For the text-containing cell, return its midpoint in [X, Y] coordinate format. 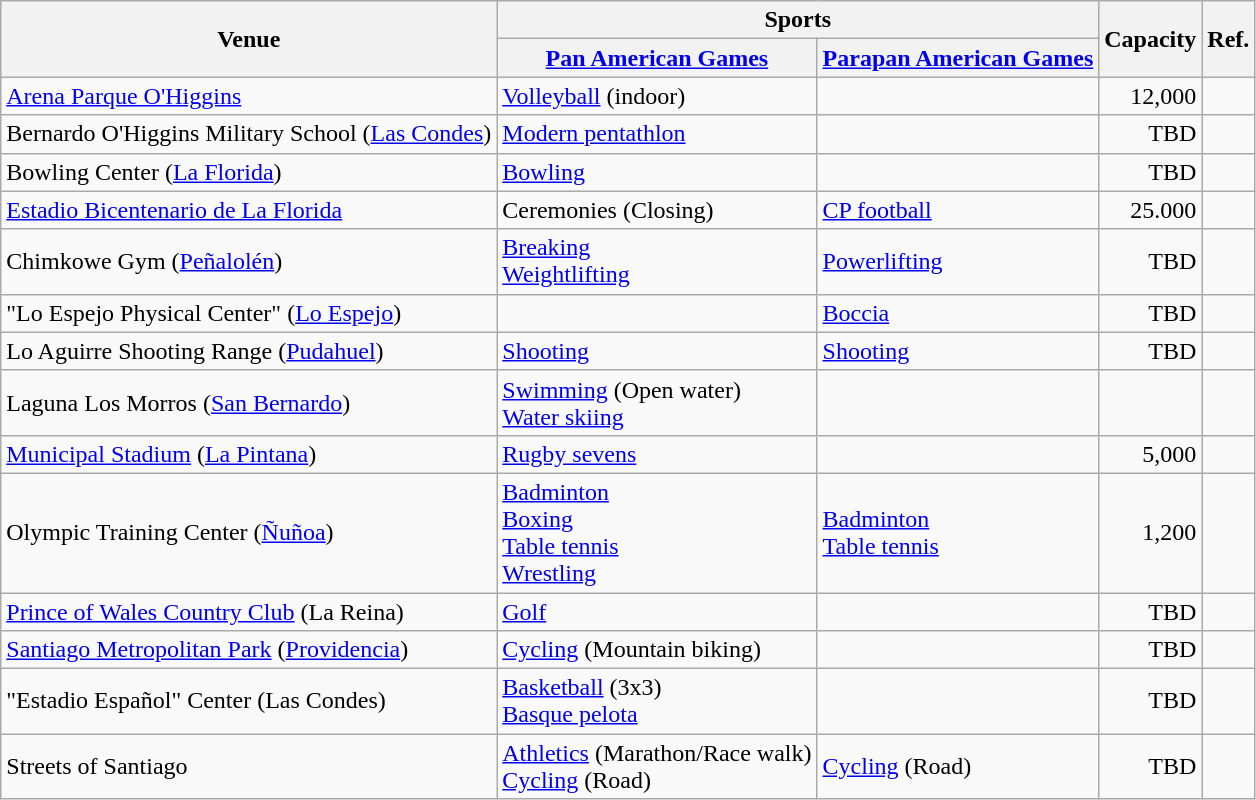
CP football [958, 210]
BreakingWeightlifting [657, 262]
Cycling (Road) [958, 766]
Cycling (Mountain biking) [657, 650]
BadmintonBoxingTable tennisWrestling [657, 532]
5,000 [1150, 454]
Bernardo O'Higgins Military School (Las Condes) [249, 134]
Laguna Los Morros (San Bernardo) [249, 402]
Lo Aguirre Shooting Range (Pudahuel) [249, 351]
Modern pentathlon [657, 134]
Municipal Stadium (La Pintana) [249, 454]
Athletics (Marathon/Race walk)Cycling (Road) [657, 766]
Ceremonies (Closing) [657, 210]
Olympic Training Center (Ñuñoa) [249, 532]
Golf [657, 611]
Chimkowe Gym (Peñalolén) [249, 262]
Prince of Wales Country Club (La Reina) [249, 611]
Capacity [1150, 39]
Bowling Center (La Florida) [249, 172]
Volleyball (indoor) [657, 96]
Pan American Games [657, 58]
1,200 [1150, 532]
Arena Parque O'Higgins [249, 96]
Ref. [1228, 39]
12,000 [1150, 96]
25.000 [1150, 210]
Sports [798, 20]
Santiago Metropolitan Park (Providencia) [249, 650]
Powerlifting [958, 262]
BadmintonTable tennis [958, 532]
Parapan American Games [958, 58]
Venue [249, 39]
Rugby sevens [657, 454]
Bowling [657, 172]
Swimming (Open water)Water skiing [657, 402]
Streets of Santiago [249, 766]
"Estadio Español" Center (Las Condes) [249, 702]
Estadio Bicentenario de La Florida [249, 210]
"Lo Espejo Physical Center" (Lo Espejo) [249, 313]
Basketball (3x3)Basque pelota [657, 702]
Boccia [958, 313]
